Search for the cell housing the specified text and yield its [x, y] center coordinate. 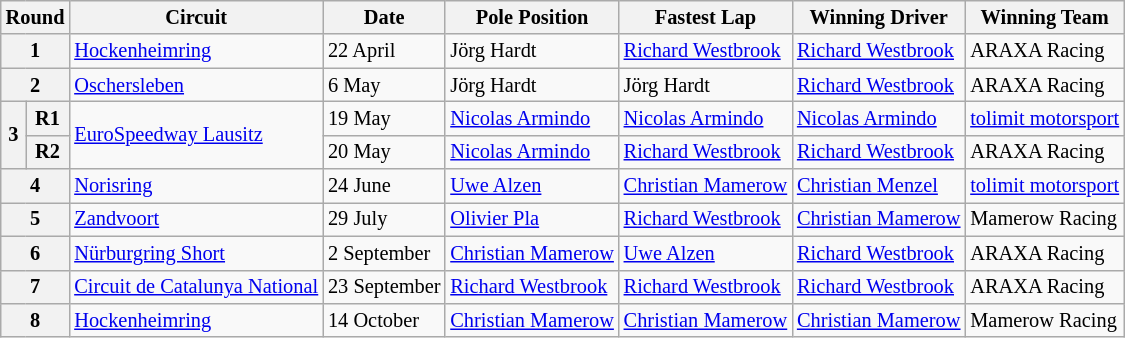
14 October [384, 320]
24 June [384, 186]
20 May [384, 152]
Fastest Lap [706, 17]
6 [36, 253]
3 [14, 134]
Zandvoort [196, 219]
Round [36, 17]
Pole Position [532, 17]
R2 [48, 152]
R1 [48, 118]
Circuit de Catalunya National [196, 287]
8 [36, 320]
Winning Team [1044, 17]
22 April [384, 51]
1 [36, 51]
29 July [384, 219]
Norisring [196, 186]
Oschersleben [196, 85]
7 [36, 287]
19 May [384, 118]
Winning Driver [878, 17]
5 [36, 219]
Nürburgring Short [196, 253]
4 [36, 186]
Circuit [196, 17]
Date [384, 17]
EuroSpeedway Lausitz [196, 134]
23 September [384, 287]
2 September [384, 253]
6 May [384, 85]
Christian Menzel [878, 186]
2 [36, 85]
Olivier Pla [532, 219]
